For the text-containing cell, return its midpoint in [x, y] coordinate format. 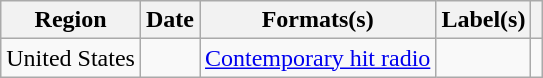
Date [170, 20]
United States [71, 58]
Contemporary hit radio [318, 58]
Label(s) [484, 20]
Formats(s) [318, 20]
Region [71, 20]
